Capture the cell that displays the provided text and extract its [x, y] central coordinate. 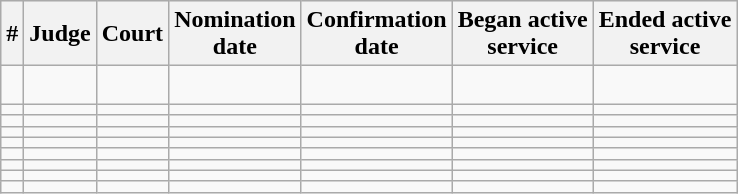
Nominationdate [235, 34]
# [12, 34]
Began activeservice [522, 34]
Judge [60, 34]
Ended activeservice [665, 34]
Confirmationdate [376, 34]
Court [132, 34]
